Provide the [x, y] coordinate of the cell's center where the given text is located.  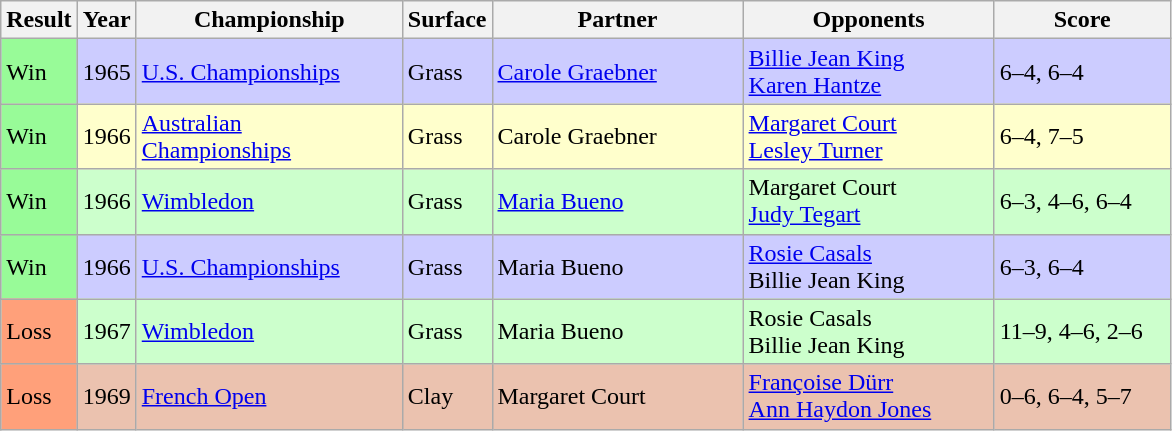
Score [1082, 20]
1967 [106, 332]
Championship [269, 20]
Result [39, 20]
Margaret Court Lesley Turner [868, 136]
Françoise Dürr Ann Haydon Jones [868, 396]
Surface [447, 20]
6–4, 7–5 [1082, 136]
0–6, 6–4, 5–7 [1082, 396]
Partner [618, 20]
Billie Jean King Karen Hantze [868, 72]
6–3, 4–6, 6–4 [1082, 202]
Margaret Court Judy Tegart [868, 202]
Margaret Court [618, 396]
1969 [106, 396]
Year [106, 20]
6–4, 6–4 [1082, 72]
Australian Championships [269, 136]
6–3, 6–4 [1082, 266]
11–9, 4–6, 2–6 [1082, 332]
Opponents [868, 20]
Clay [447, 396]
1965 [106, 72]
French Open [269, 396]
